Output the [x, y] coordinate of the center of the cell containing the given text.  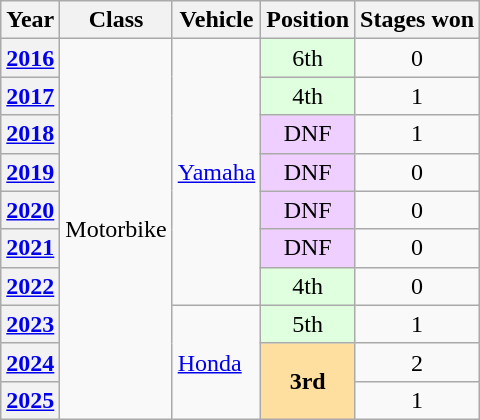
2016 [30, 58]
2024 [30, 362]
5th [308, 324]
2023 [30, 324]
2018 [30, 134]
2025 [30, 400]
Stages won [418, 20]
2017 [30, 96]
Year [30, 20]
2020 [30, 210]
Position [308, 20]
Motorbike [116, 230]
2022 [30, 286]
Honda [216, 362]
2 [418, 362]
Yamaha [216, 172]
6th [308, 58]
Vehicle [216, 20]
Class [116, 20]
2021 [30, 248]
3rd [308, 381]
2019 [30, 172]
